Identify which cell holds the provided text, then report its [X, Y] central coordinate. 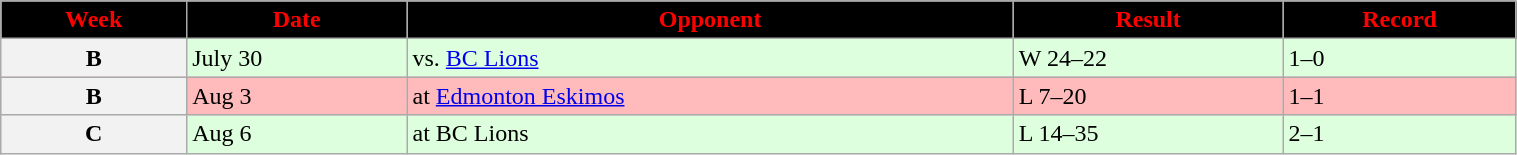
1–0 [1400, 58]
Record [1400, 20]
July 30 [297, 58]
L 7–20 [1148, 96]
vs. BC Lions [710, 58]
L 14–35 [1148, 134]
Date [297, 20]
Opponent [710, 20]
Result [1148, 20]
at Edmonton Eskimos [710, 96]
1–1 [1400, 96]
at BC Lions [710, 134]
Aug 6 [297, 134]
Aug 3 [297, 96]
2–1 [1400, 134]
Week [94, 20]
W 24–22 [1148, 58]
C [94, 134]
